Capture the cell that displays the provided text and extract its [X, Y] central coordinate. 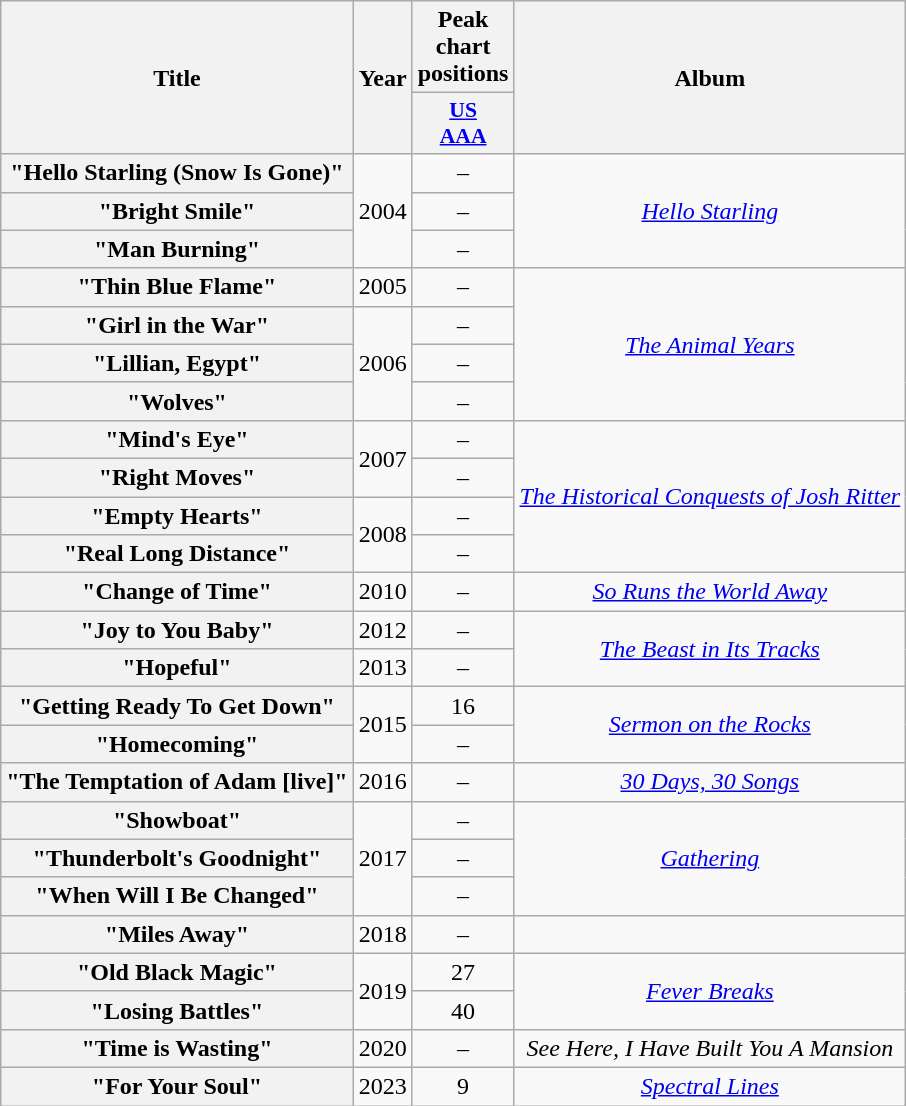
2012 [382, 630]
"Mind's Eye" [177, 439]
"Homecoming" [177, 744]
"Hopeful" [177, 668]
2020 [382, 1048]
2019 [382, 991]
"Losing Battles" [177, 1010]
2006 [382, 363]
Sermon on the Rocks [710, 725]
2007 [382, 458]
"When Will I Be Changed" [177, 896]
The Animal Years [710, 344]
"Wolves" [177, 401]
"Man Burning" [177, 249]
The Beast in Its Tracks [710, 649]
"Bright Smile" [177, 211]
Peak chart positions [463, 47]
USAAA [463, 124]
2018 [382, 934]
Year [382, 78]
"Old Black Magic" [177, 972]
"Showboat" [177, 820]
"Right Moves" [177, 477]
2004 [382, 211]
40 [463, 1010]
"Time is Wasting" [177, 1048]
Hello Starling [710, 211]
"Change of Time" [177, 592]
2013 [382, 668]
Spectral Lines [710, 1086]
"The Temptation of Adam [live]" [177, 782]
2008 [382, 534]
"Real Long Distance" [177, 554]
"Getting Ready To Get Down" [177, 706]
"Hello Starling (Snow Is Gone)" [177, 173]
30 Days, 30 Songs [710, 782]
So Runs the World Away [710, 592]
9 [463, 1086]
"Girl in the War" [177, 325]
Title [177, 78]
2010 [382, 592]
2015 [382, 725]
"Lillian, Egypt" [177, 363]
See Here, I Have Built You A Mansion [710, 1048]
"Thin Blue Flame" [177, 287]
The Historical Conquests of Josh Ritter [710, 496]
Album [710, 78]
2005 [382, 287]
Fever Breaks [710, 991]
16 [463, 706]
2016 [382, 782]
"Empty Hearts" [177, 515]
"Miles Away" [177, 934]
2023 [382, 1086]
"Thunderbolt's Goodnight" [177, 858]
"For Your Soul" [177, 1086]
"Joy to You Baby" [177, 630]
2017 [382, 858]
Gathering [710, 858]
27 [463, 972]
